Find where the given text appears and provide that cell's center as [x, y] coordinate. 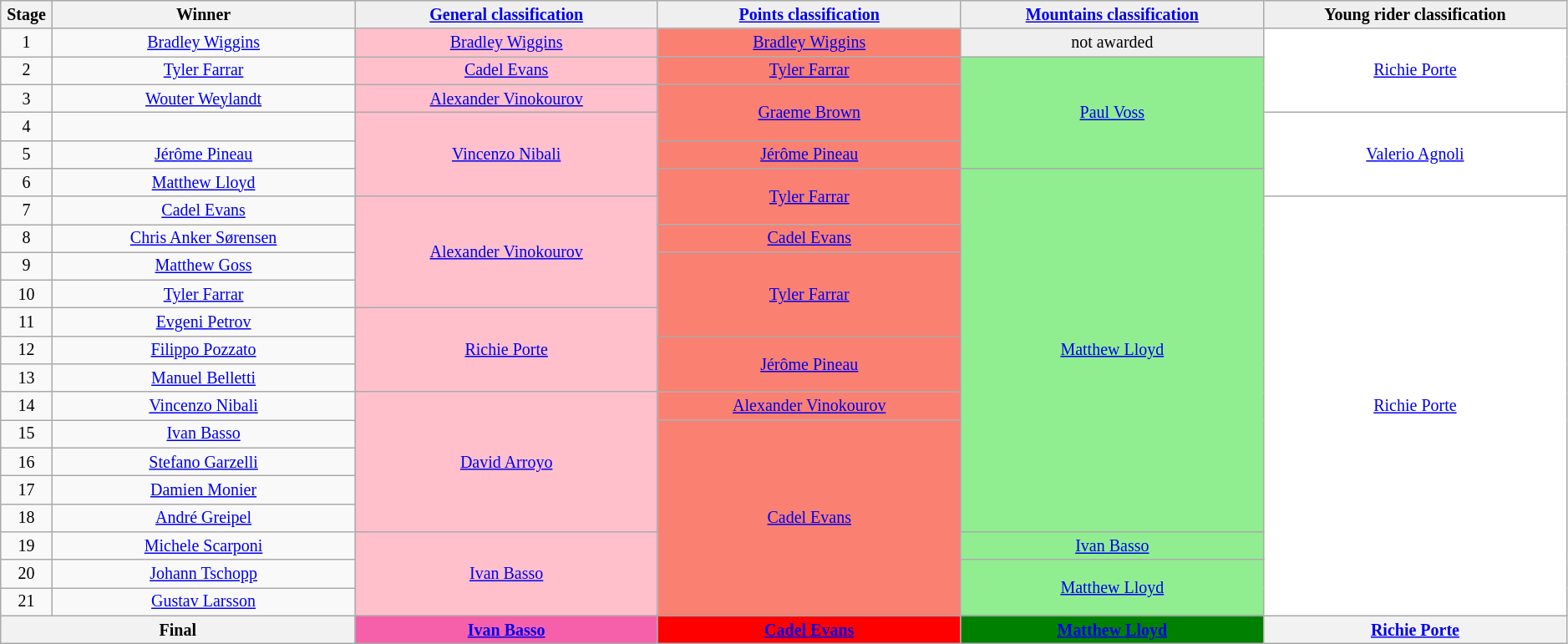
André Greipel [204, 518]
9 [27, 266]
4 [27, 127]
not awarded [1113, 43]
Michele Scarponi [204, 546]
Valerio Agnoli [1415, 155]
Johann Tschopp [204, 573]
7 [27, 210]
15 [27, 434]
17 [27, 489]
Winner [204, 15]
21 [27, 601]
Graeme Brown [809, 112]
6 [27, 182]
5 [27, 154]
Manuel Belletti [204, 378]
1 [27, 43]
8 [27, 239]
20 [27, 573]
3 [27, 99]
Evgeni Petrov [204, 322]
12 [27, 351]
Filippo Pozzato [204, 351]
Gustav Larsson [204, 601]
Wouter Weylandt [204, 99]
18 [27, 518]
Final [178, 630]
Matthew Goss [204, 266]
Stefano Garzelli [204, 463]
11 [27, 322]
14 [27, 406]
Young rider classification [1415, 15]
Damien Monier [204, 489]
General classification [506, 15]
Chris Anker Sørensen [204, 239]
13 [27, 378]
16 [27, 463]
2 [27, 70]
19 [27, 546]
Stage [27, 15]
David Arroyo [506, 463]
Points classification [809, 15]
Mountains classification [1113, 15]
10 [27, 294]
Paul Voss [1113, 113]
